Determine the (X, Y) coordinate at the center of the cell enclosing the given text.  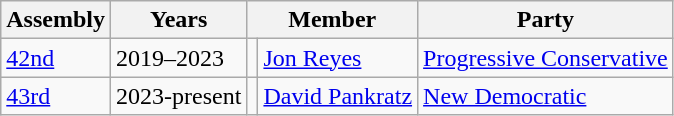
43rd (56, 96)
Member (332, 20)
Assembly (56, 20)
New Democratic (546, 96)
42nd (56, 58)
Years (178, 20)
David Pankratz (338, 96)
2023-present (178, 96)
Progressive Conservative (546, 58)
Jon Reyes (338, 58)
Party (546, 20)
2019–2023 (178, 58)
